Capture the cell that displays the provided text and extract its (x, y) central coordinate. 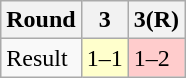
Result (41, 58)
Round (41, 20)
3 (104, 20)
1–2 (156, 58)
3(R) (156, 20)
1–1 (104, 58)
